Output the (x, y) coordinate of the center of the cell containing the given text.  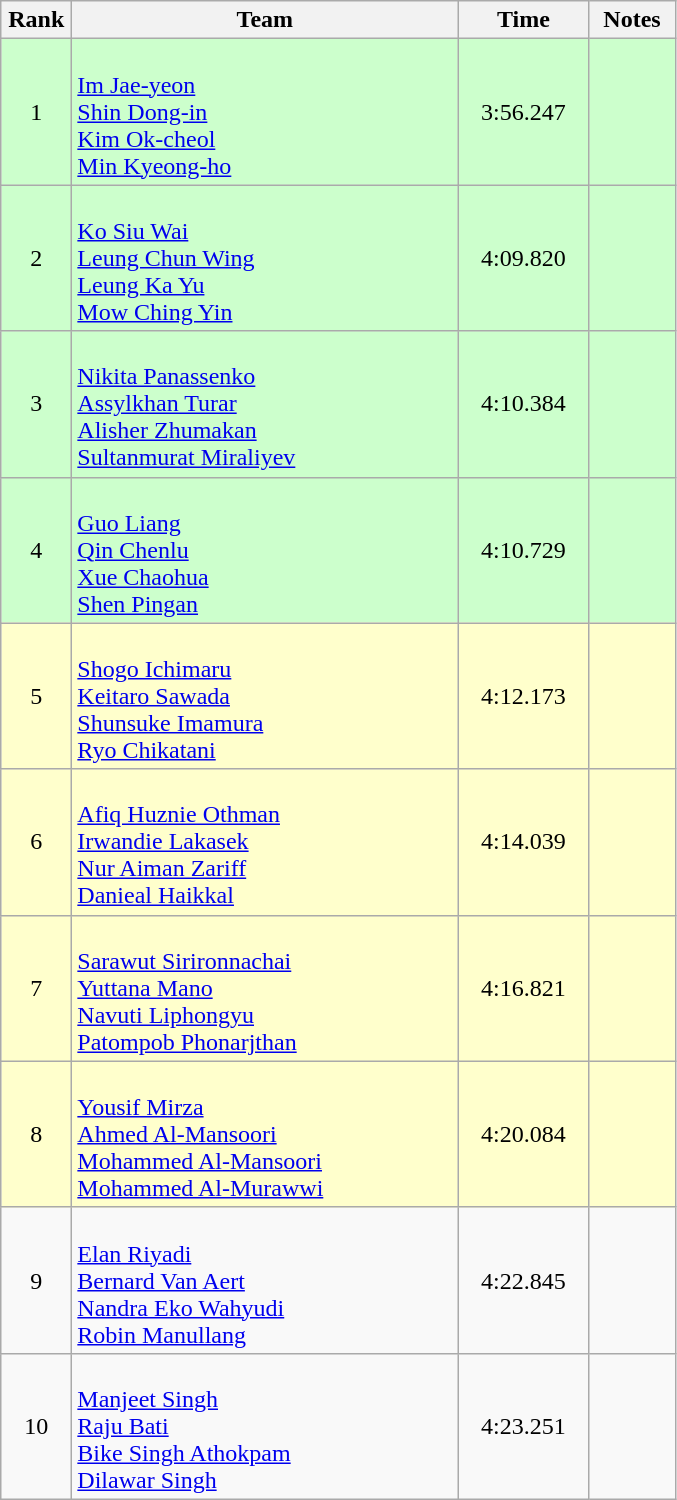
6 (36, 842)
4:20.084 (524, 1134)
Yousif MirzaAhmed Al-MansooriMohammed Al-MansooriMohammed Al-Murawwi (265, 1134)
Team (265, 20)
3:56.247 (524, 112)
Im Jae-yeonShin Dong-inKim Ok-cheolMin Kyeong-ho (265, 112)
9 (36, 1280)
4:10.729 (524, 550)
Guo LiangQin ChenluXue ChaohuaShen Pingan (265, 550)
7 (36, 988)
4 (36, 550)
10 (36, 1426)
Notes (632, 20)
2 (36, 258)
5 (36, 696)
Rank (36, 20)
4:12.173 (524, 696)
Elan RiyadiBernard Van AertNandra Eko WahyudiRobin Manullang (265, 1280)
Ko Siu WaiLeung Chun WingLeung Ka YuMow Ching Yin (265, 258)
4:14.039 (524, 842)
4:16.821 (524, 988)
Manjeet SinghRaju BatiBike Singh AthokpamDilawar Singh (265, 1426)
4:22.845 (524, 1280)
Shogo IchimaruKeitaro SawadaShunsuke ImamuraRyo Chikatani (265, 696)
Nikita PanassenkoAssylkhan TurarAlisher ZhumakanSultanmurat Miraliyev (265, 404)
1 (36, 112)
8 (36, 1134)
Sarawut SirironnachaiYuttana ManoNavuti LiphongyuPatompob Phonarjthan (265, 988)
3 (36, 404)
4:23.251 (524, 1426)
Afiq Huznie OthmanIrwandie LakasekNur Aiman ZariffDanieal Haikkal (265, 842)
4:10.384 (524, 404)
Time (524, 20)
4:09.820 (524, 258)
